Capture the cell that displays the provided text and extract its (x, y) central coordinate. 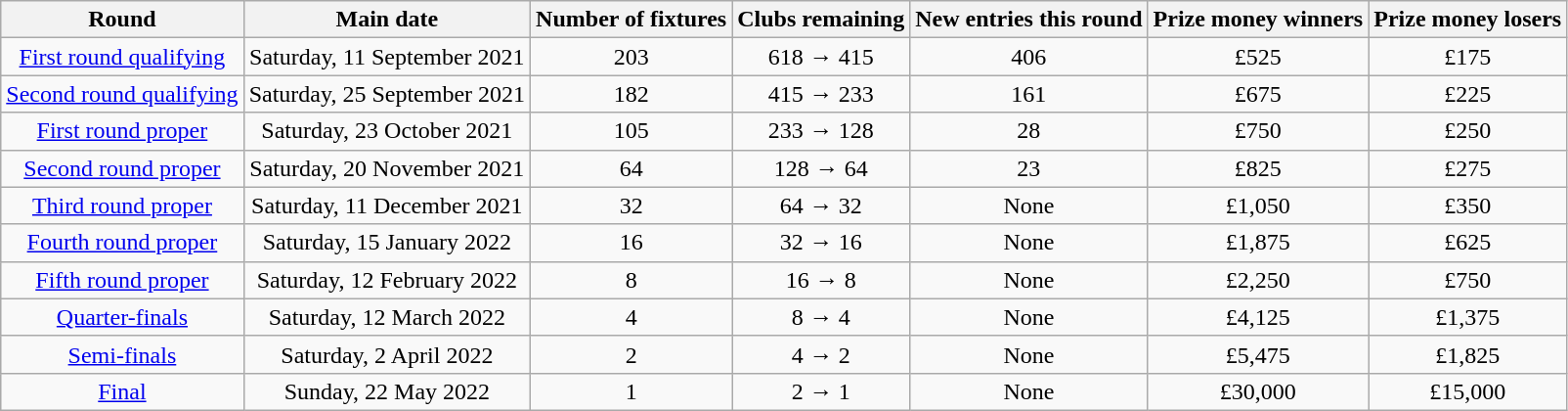
1 (632, 391)
Semi-finals (122, 354)
£675 (1258, 94)
£15,000 (1468, 391)
£525 (1258, 57)
£1,825 (1468, 354)
128 → 64 (821, 168)
161 (1028, 94)
Saturday, 23 October 2021 (387, 131)
Clubs remaining (821, 20)
28 (1028, 131)
£625 (1468, 243)
Number of fixtures (632, 20)
Saturday, 11 December 2021 (387, 205)
64 → 32 (821, 205)
£350 (1468, 205)
Main date (387, 20)
Saturday, 25 September 2021 (387, 94)
23 (1028, 168)
£4,125 (1258, 317)
£250 (1468, 131)
415 → 233 (821, 94)
£2,250 (1258, 280)
32 (632, 205)
New entries this round (1028, 20)
Saturday, 12 February 2022 (387, 280)
Quarter-finals (122, 317)
618 → 415 (821, 57)
8 → 4 (821, 317)
£275 (1468, 168)
£1,050 (1258, 205)
£1,375 (1468, 317)
8 (632, 280)
Fourth round proper (122, 243)
£30,000 (1258, 391)
Sunday, 22 May 2022 (387, 391)
4 (632, 317)
Saturday, 11 September 2021 (387, 57)
203 (632, 57)
First round qualifying (122, 57)
182 (632, 94)
16 (632, 243)
Final (122, 391)
£825 (1258, 168)
Prize money winners (1258, 20)
Saturday, 20 November 2021 (387, 168)
£1,875 (1258, 243)
Round (122, 20)
233 → 128 (821, 131)
105 (632, 131)
32 → 16 (821, 243)
Fifth round proper (122, 280)
Third round proper (122, 205)
Saturday, 2 April 2022 (387, 354)
2 → 1 (821, 391)
Saturday, 12 March 2022 (387, 317)
2 (632, 354)
Second round qualifying (122, 94)
406 (1028, 57)
First round proper (122, 131)
64 (632, 168)
£225 (1468, 94)
16 → 8 (821, 280)
Saturday, 15 January 2022 (387, 243)
4 → 2 (821, 354)
£175 (1468, 57)
Second round proper (122, 168)
Prize money losers (1468, 20)
£5,475 (1258, 354)
